Return the (X, Y) coordinate for the center point of the cell that contains the specified text.  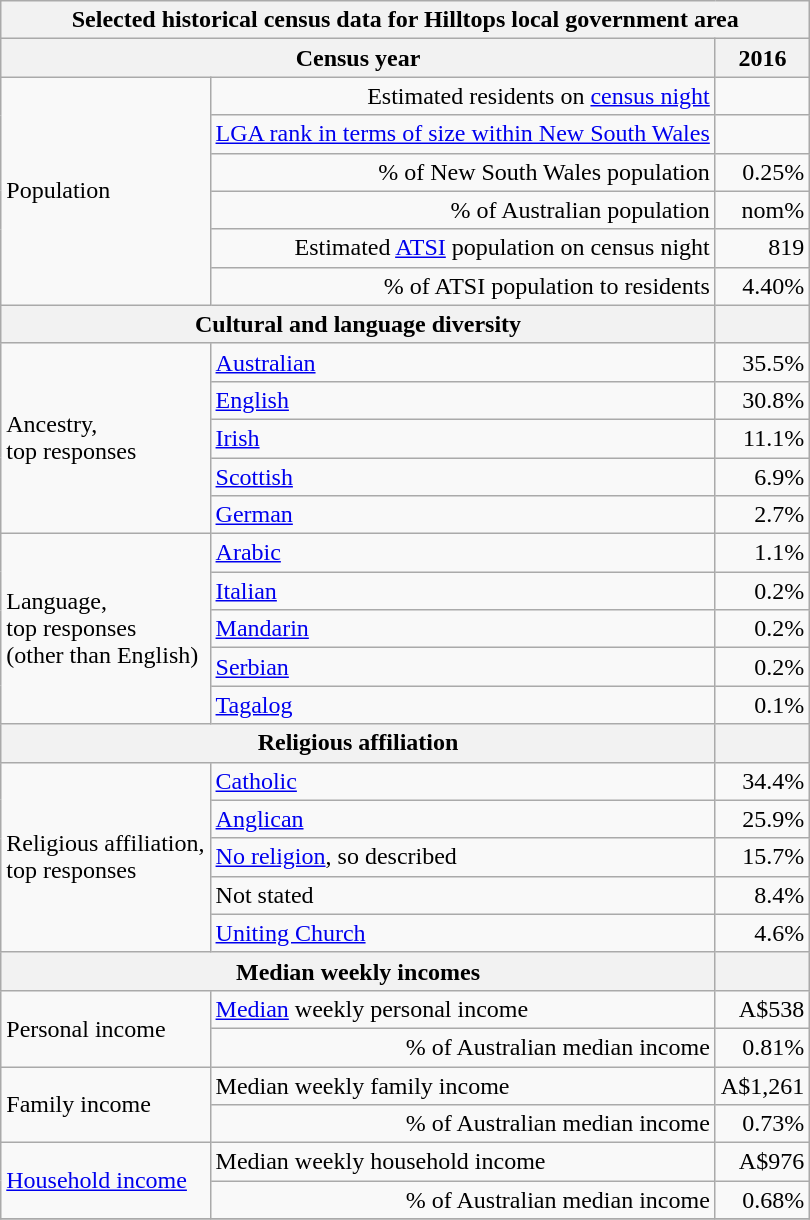
0.1% (762, 705)
No religion, so described (462, 857)
Population (106, 191)
Median weekly personal income (462, 1009)
Personal income (106, 1028)
Uniting Church (462, 933)
Not stated (462, 895)
Italian (462, 591)
Family income (106, 1104)
Anglican (462, 819)
% of New South Wales population (462, 172)
2016 (762, 58)
Language,top responses(other than English) (106, 629)
Arabic (462, 553)
Religious affiliation,top responses (106, 857)
4.6% (762, 933)
% of Australian population (462, 210)
1.1% (762, 553)
Tagalog (462, 705)
nom% (762, 210)
25.9% (762, 819)
Median weekly household income (462, 1162)
4.40% (762, 286)
Estimated ATSI population on census night (462, 248)
8.4% (762, 895)
A$976 (762, 1162)
11.1% (762, 438)
Serbian (462, 667)
Household income (106, 1181)
Median weekly family income (462, 1085)
34.4% (762, 781)
819 (762, 248)
Australian (462, 362)
0.81% (762, 1047)
Cultural and language diversity (358, 324)
0.73% (762, 1124)
Irish (462, 438)
Mandarin (462, 629)
German (462, 515)
English (462, 400)
30.8% (762, 400)
Ancestry,top responses (106, 438)
6.9% (762, 477)
Scottish (462, 477)
Catholic (462, 781)
A$538 (762, 1009)
Census year (358, 58)
Median weekly incomes (358, 971)
Religious affiliation (358, 743)
% of ATSI population to residents (462, 286)
35.5% (762, 362)
LGA rank in terms of size within New South Wales (462, 134)
A$1,261 (762, 1085)
15.7% (762, 857)
Estimated residents on census night (462, 96)
0.25% (762, 172)
Selected historical census data for Hilltops local government area (406, 20)
0.68% (762, 1200)
2.7% (762, 515)
